Pinpoint the cell where the given text exists, returning its (X, Y) midpoint coordinate. 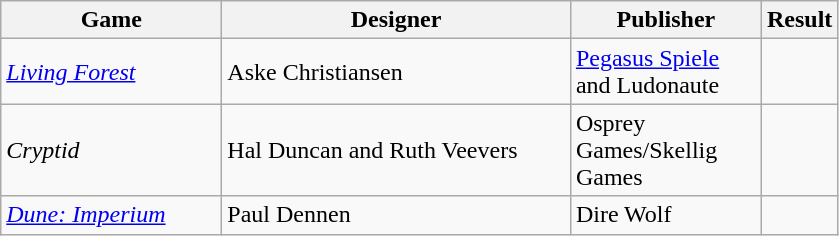
Result (799, 20)
Osprey Games/Skellig Games (666, 150)
Living Forest (112, 72)
Publisher (666, 20)
Pegasus Spiele and Ludonaute (666, 72)
Paul Dennen (396, 215)
Aske Christiansen (396, 72)
Dune: Imperium (112, 215)
Game (112, 20)
Hal Duncan and Ruth Veevers (396, 150)
Dire Wolf (666, 215)
Cryptid (112, 150)
Designer (396, 20)
